Identify which cell holds the provided text, then report its (x, y) central coordinate. 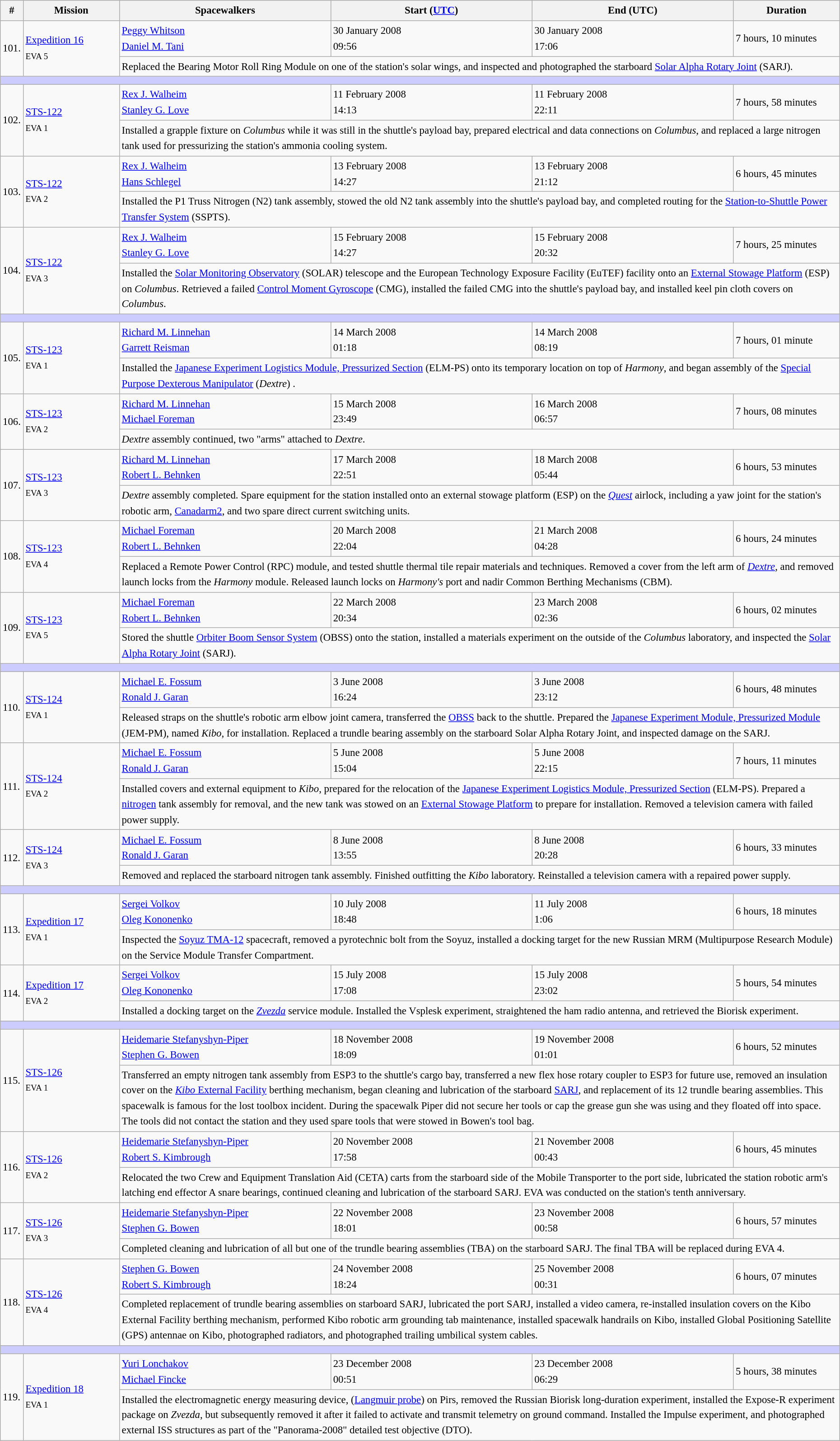
Richard M. Linnehan Robert L. Behnken (225, 468)
104. (12, 271)
3 June 200816:24 (431, 690)
5 June 200815:04 (431, 761)
11 February 200814:13 (431, 103)
8 June 200820:28 (633, 848)
Expedition 18EVA 1 (71, 1397)
11 July 20081:06 (633, 912)
Richard M. Linnehan Garrett Reisman (225, 340)
10 July 200818:48 (431, 912)
Duration (787, 11)
End (UTC) (633, 11)
15 March 200823:49 (431, 412)
# (12, 11)
STS-122EVA 2 (71, 192)
21 March 200804:28 (633, 539)
Heidemarie Stefanyshyn-Piper Robert S. Kimbrough (225, 1150)
119. (12, 1397)
STS-126EVA 4 (71, 1302)
Spacewalkers (225, 11)
20 November 200817:58 (431, 1150)
3 June 200823:12 (633, 690)
106. (12, 422)
Stephen G. Bowen Robert S. Kimbrough (225, 1276)
17 March 200822:51 (431, 468)
110. (12, 708)
6 hours, 53 minutes (787, 468)
23 December 200800:51 (431, 1372)
19 November 200801:01 (633, 1047)
Mission (71, 11)
22 March 200820:34 (431, 610)
22 November 200818:01 (431, 1221)
102. (12, 121)
113. (12, 930)
7 hours, 08 minutes (787, 412)
6 hours, 57 minutes (787, 1221)
15 February 200814:27 (431, 246)
21 November 200800:43 (633, 1150)
15 July 200823:02 (633, 984)
13 February 200821:12 (633, 174)
30 January 200809:56 (431, 39)
STS-124EVA 1 (71, 708)
107. (12, 485)
6 hours, 24 minutes (787, 539)
11 February 200822:11 (633, 103)
STS-122EVA 1 (71, 121)
STS-123EVA 5 (71, 628)
Dextre assembly continued, two "arms" attached to Dextre. (480, 440)
23 November 200800:58 (633, 1221)
114. (12, 993)
6 hours, 33 minutes (787, 848)
6 hours, 48 minutes (787, 690)
101. (12, 49)
6 hours, 52 minutes (787, 1047)
STS-124EVA 3 (71, 858)
6 hours, 07 minutes (787, 1276)
STS-123EVA 2 (71, 422)
STS-123EVA 1 (71, 358)
103. (12, 192)
20 March 200822:04 (431, 539)
118. (12, 1302)
112. (12, 858)
5 June 200822:15 (633, 761)
STS-126EVA 3 (71, 1231)
25 November 200800:31 (633, 1276)
109. (12, 628)
STS-126EVA 2 (71, 1167)
Yuri Lonchakov Michael Fincke (225, 1372)
Richard M. Linnehan Michael Foreman (225, 412)
STS-126EVA 1 (71, 1080)
6 hours, 18 minutes (787, 912)
6 hours, 02 minutes (787, 610)
Expedition 17EVA 1 (71, 930)
STS-123EVA 4 (71, 557)
7 hours, 25 minutes (787, 246)
5 hours, 54 minutes (787, 984)
117. (12, 1231)
Expedition 17EVA 2 (71, 993)
13 February 200814:27 (431, 174)
116. (12, 1167)
8 June 200813:55 (431, 848)
23 December 200806:29 (633, 1372)
STS-124EVA 2 (71, 787)
14 March 200801:18 (431, 340)
Peggy Whitson Daniel M. Tani (225, 39)
7 hours, 11 minutes (787, 761)
16 March 200806:57 (633, 412)
23 March 200802:36 (633, 610)
Rex J. Walheim Hans Schlegel (225, 174)
18 March 200805:44 (633, 468)
111. (12, 787)
Start (UTC) (431, 11)
15 July 200817:08 (431, 984)
30 January 200817:06 (633, 39)
115. (12, 1080)
7 hours, 58 minutes (787, 103)
15 February 200820:32 (633, 246)
18 November 200818:09 (431, 1047)
5 hours, 38 minutes (787, 1372)
Expedition 16EVA 5 (71, 49)
STS-123EVA 3 (71, 485)
STS-122EVA 3 (71, 271)
24 November 200818:24 (431, 1276)
7 hours, 01 minute (787, 340)
108. (12, 557)
14 March 200808:19 (633, 340)
7 hours, 10 minutes (787, 39)
105. (12, 358)
